Output the [X, Y] coordinate of the center of the cell containing the given text.  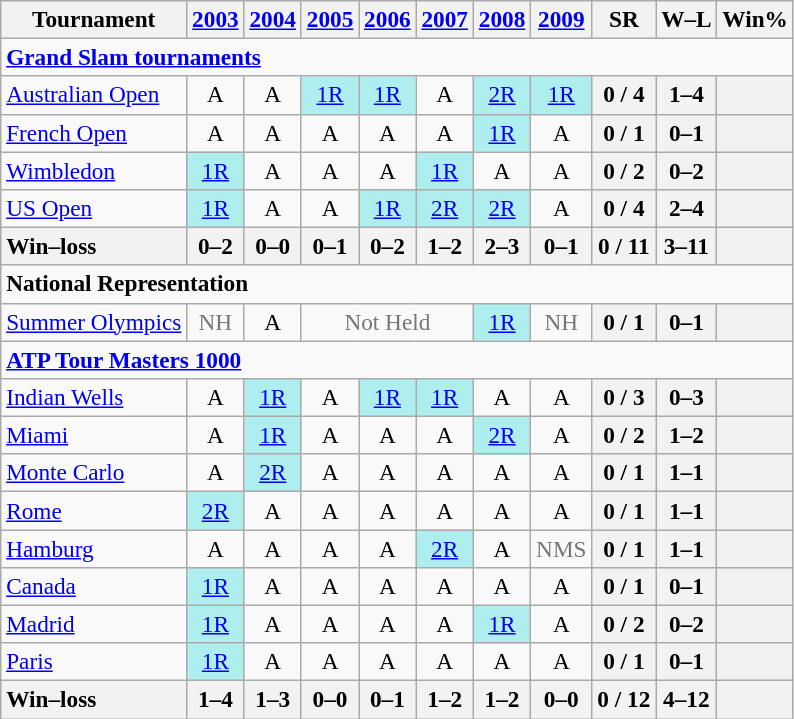
ATP Tour Masters 1000 [398, 359]
Rome [94, 510]
Madrid [94, 624]
Wimbledon [94, 170]
0 / 11 [624, 246]
0–3 [686, 397]
Paris [94, 662]
0 / 12 [624, 699]
4–12 [686, 699]
2008 [502, 19]
2–3 [502, 246]
2006 [388, 19]
Australian Open [94, 95]
2009 [562, 19]
Monte Carlo [94, 473]
2003 [216, 19]
Miami [94, 435]
Not Held [387, 322]
French Open [94, 133]
Canada [94, 586]
Grand Slam tournaments [398, 57]
Hamburg [94, 548]
1–3 [272, 699]
Summer Olympics [94, 322]
2007 [444, 19]
2004 [272, 19]
W–L [686, 19]
Tournament [94, 19]
Indian Wells [94, 397]
Win% [755, 19]
SR [624, 19]
0 / 3 [624, 397]
2–4 [686, 208]
2005 [330, 19]
National Representation [398, 284]
US Open [94, 208]
NMS [562, 548]
3–11 [686, 246]
